Search for the cell housing the specified text and yield its [X, Y] center coordinate. 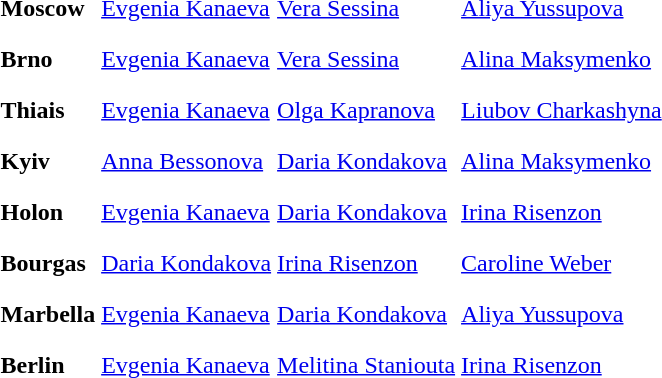
Olga Kapranova [366, 110]
Vera Sessina [366, 59]
Anna Bessonova [186, 161]
Irina Risenzon [366, 263]
